Provide the (x, y) coordinate of the cell's center where the given text is located.  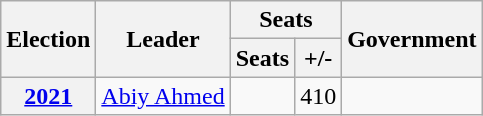
410 (318, 96)
Abiy Ahmed (163, 96)
2021 (48, 96)
Election (48, 39)
Government (412, 39)
+/- (318, 58)
Leader (163, 39)
